For the text-containing cell, return its midpoint in (x, y) coordinate format. 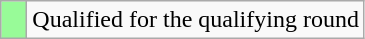
Qualified for the qualifying round (196, 20)
